From the cell containing the given text, extract its center point as [x, y] coordinate. 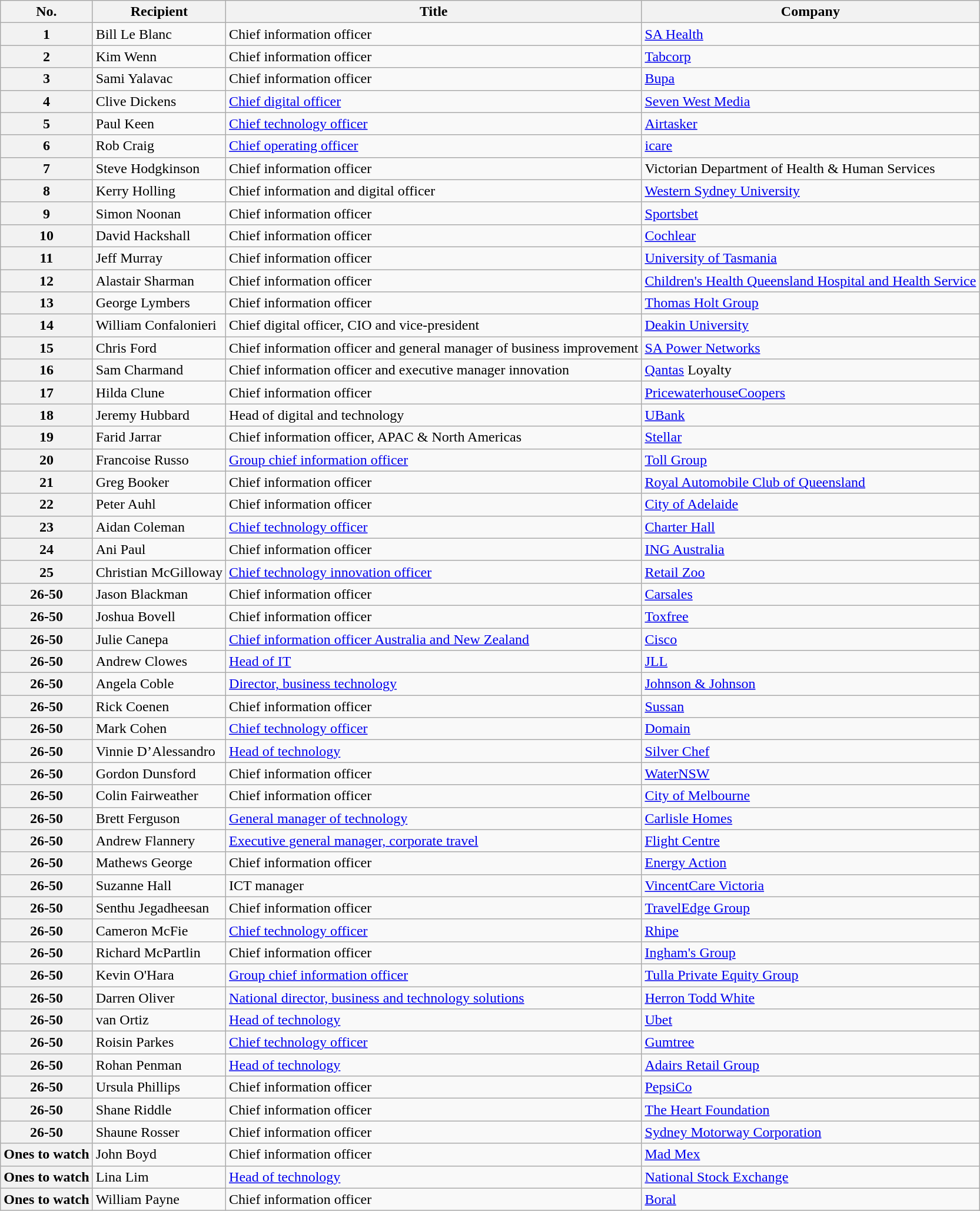
Victorian Department of Health & Human Services [810, 168]
Shaune Rosser [159, 1132]
PricewaterhouseCoopers [810, 393]
Chief operating officer [434, 146]
8 [46, 191]
Mathews George [159, 863]
Gordon Dunsford [159, 774]
Seven West Media [810, 101]
Cisco [810, 639]
No. [46, 12]
Recipient [159, 12]
23 [46, 527]
Chief information officer Australia and New Zealand [434, 639]
Western Sydney University [810, 191]
Sydney Motorway Corporation [810, 1132]
22 [46, 505]
Chief information and digital officer [434, 191]
SA Health [810, 34]
Chief digital officer [434, 101]
Carlisle Homes [810, 818]
National director, business and technology solutions [434, 998]
Adairs Retail Group [810, 1065]
Roisin Parkes [159, 1043]
Mark Cohen [159, 729]
14 [46, 326]
18 [46, 415]
Toxfree [810, 616]
Bupa [810, 79]
Rick Coenen [159, 706]
Herron Todd White [810, 998]
National Stock Exchange [810, 1177]
Ubet [810, 1020]
Deakin University [810, 326]
7 [46, 168]
Johnson & Johnson [810, 684]
16 [46, 370]
Chief information officer and executive manager innovation [434, 370]
Greg Booker [159, 482]
Stellar [810, 437]
21 [46, 482]
Airtasker [810, 124]
Thomas Holt Group [810, 303]
Gumtree [810, 1043]
Jeff Murray [159, 258]
Ani Paul [159, 549]
ICT manager [434, 885]
Ursula Phillips [159, 1087]
icare [810, 146]
3 [46, 79]
Alastair Sharman [159, 281]
Brett Ferguson [159, 818]
1 [46, 34]
Farid Jarrar [159, 437]
Flight Centre [810, 841]
Suzanne Hall [159, 885]
PepsiCo [810, 1087]
Kevin O'Hara [159, 975]
Hilda Clune [159, 393]
Chief information officer, APAC & North Americas [434, 437]
Chief technology innovation officer [434, 572]
Sussan [810, 706]
Chris Ford [159, 348]
Sam Charmand [159, 370]
Simon Noonan [159, 213]
17 [46, 393]
4 [46, 101]
Colin Fairweather [159, 796]
Darren Oliver [159, 998]
The Heart Foundation [810, 1110]
2 [46, 57]
Sportsbet [810, 213]
General manager of technology [434, 818]
Senthu Jegadheesan [159, 908]
Director, business technology [434, 684]
Head of digital and technology [434, 415]
Cameron McFie [159, 930]
Christian McGilloway [159, 572]
Charter Hall [810, 527]
Peter Auhl [159, 505]
ING Australia [810, 549]
SA Power Networks [810, 348]
Qantas Loyalty [810, 370]
Joshua Bovell [159, 616]
City of Adelaide [810, 505]
John Boyd [159, 1154]
12 [46, 281]
Children's Health Queensland Hospital and Health Service [810, 281]
Richard McPartlin [159, 953]
Energy Action [810, 863]
Lina Lim [159, 1177]
Bill Le Blanc [159, 34]
Steve Hodgkinson [159, 168]
Mad Mex [810, 1154]
Julie Canepa [159, 639]
15 [46, 348]
Cochlear [810, 235]
TravelEdge Group [810, 908]
Shane Riddle [159, 1110]
6 [46, 146]
Rohan Penman [159, 1065]
Aidan Coleman [159, 527]
Title [434, 12]
Silver Chef [810, 751]
Sami Yalavac [159, 79]
Executive general manager, corporate travel [434, 841]
William Payne [159, 1199]
24 [46, 549]
Vinnie D’Alessandro [159, 751]
19 [46, 437]
Kerry Holling [159, 191]
Tabcorp [810, 57]
Paul Keen [159, 124]
Rhipe [810, 930]
Chief information officer and general manager of business improvement [434, 348]
Angela Coble [159, 684]
Company [810, 12]
10 [46, 235]
City of Melbourne [810, 796]
5 [46, 124]
9 [46, 213]
Andrew Flannery [159, 841]
25 [46, 572]
Boral [810, 1199]
Rob Craig [159, 146]
Tulla Private Equity Group [810, 975]
van Ortiz [159, 1020]
Retail Zoo [810, 572]
UBank [810, 415]
Royal Automobile Club of Queensland [810, 482]
Andrew Clowes [159, 662]
Clive Dickens [159, 101]
JLL [810, 662]
Francoise Russo [159, 460]
Carsales [810, 594]
13 [46, 303]
Head of IT [434, 662]
David Hackshall [159, 235]
George Lymbers [159, 303]
VincentCare Victoria [810, 885]
William Confalonieri [159, 326]
WaterNSW [810, 774]
Chief digital officer, CIO and vice-president [434, 326]
Ingham's Group [810, 953]
Kim Wenn [159, 57]
Jeremy Hubbard [159, 415]
University of Tasmania [810, 258]
Toll Group [810, 460]
Domain [810, 729]
20 [46, 460]
11 [46, 258]
Jason Blackman [159, 594]
